Return the (X, Y) coordinate for the center point of the cell that contains the specified text.  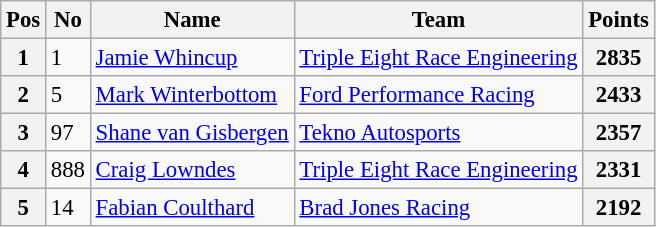
97 (68, 133)
Pos (24, 20)
4 (24, 170)
3 (24, 133)
2 (24, 95)
2331 (618, 170)
Name (192, 20)
2835 (618, 58)
2192 (618, 208)
Mark Winterbottom (192, 95)
Ford Performance Racing (438, 95)
Points (618, 20)
Tekno Autosports (438, 133)
2357 (618, 133)
Brad Jones Racing (438, 208)
Team (438, 20)
888 (68, 170)
Craig Lowndes (192, 170)
2433 (618, 95)
No (68, 20)
Shane van Gisbergen (192, 133)
Fabian Coulthard (192, 208)
14 (68, 208)
Jamie Whincup (192, 58)
